Detect which cell encompasses the target text, then output its [X, Y] center coordinate. 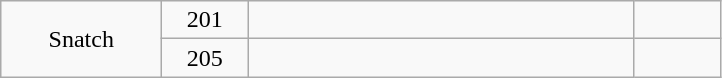
201 [205, 20]
Snatch [82, 39]
205 [205, 58]
